Return (x, y) of the center of cell containing provided text 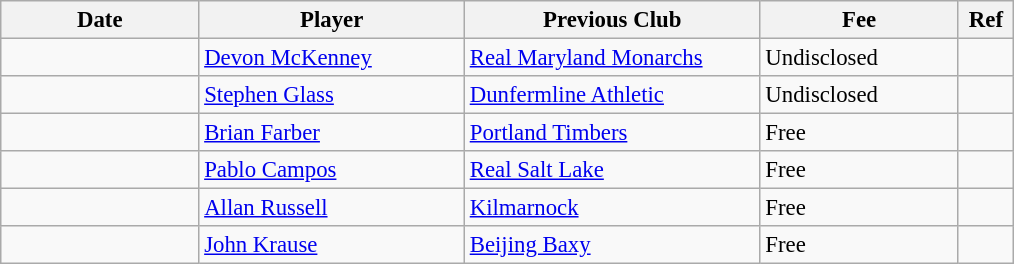
Pablo Campos (332, 170)
Kilmarnock (612, 208)
Devon McKenney (332, 58)
Brian Farber (332, 133)
Dunfermline Athletic (612, 95)
Stephen Glass (332, 95)
Previous Club (612, 20)
Date (100, 20)
Player (332, 20)
Allan Russell (332, 208)
Ref (986, 20)
Real Maryland Monarchs (612, 58)
Real Salt Lake (612, 170)
John Krause (332, 245)
Portland Timbers (612, 133)
Fee (859, 20)
Beijing Baxy (612, 245)
